Pinpoint the cell where the given text exists, returning its (X, Y) midpoint coordinate. 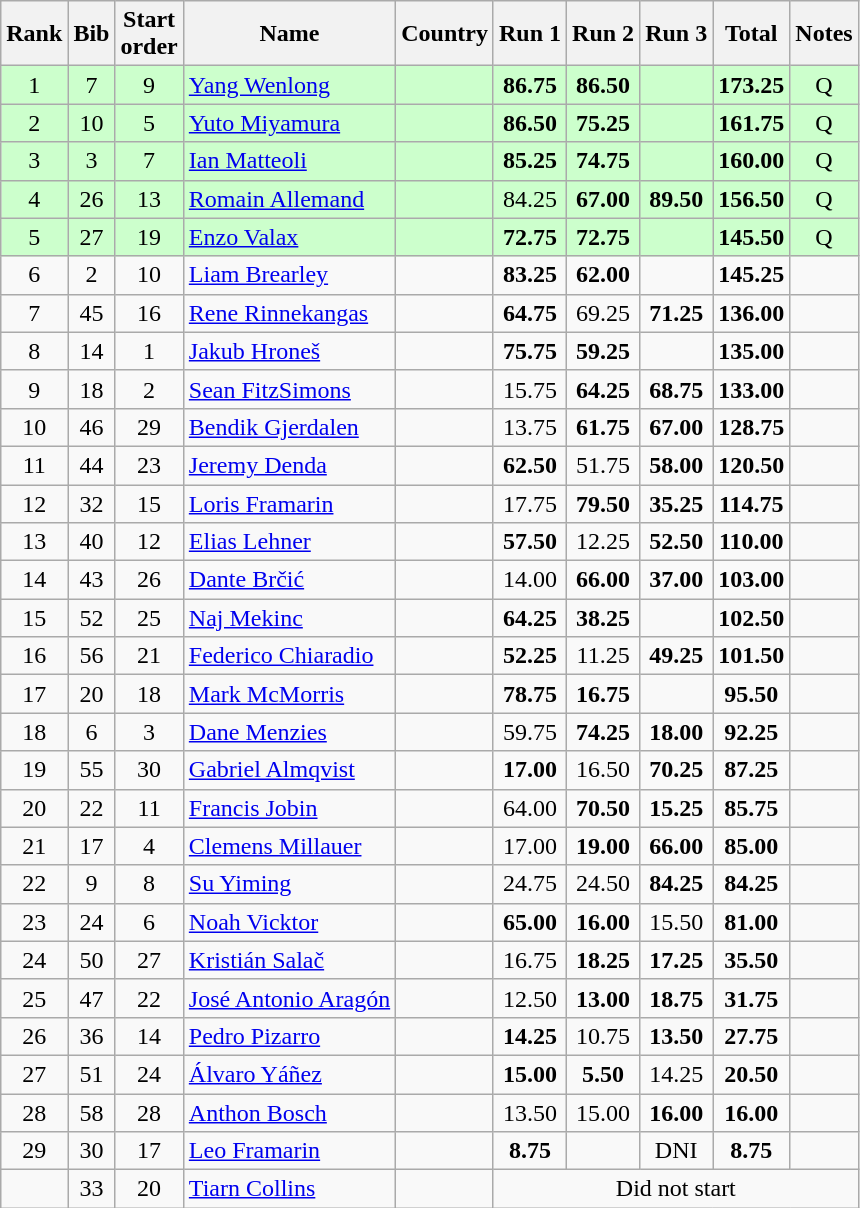
102.50 (752, 618)
50 (92, 960)
Notes (824, 34)
Noah Vicktor (289, 922)
38.25 (604, 618)
Run 3 (676, 34)
Tiarn Collins (289, 1189)
Su Yiming (289, 884)
75.75 (530, 351)
103.00 (752, 580)
Loris Framarin (289, 503)
52.50 (676, 542)
68.75 (676, 389)
12.25 (604, 542)
86.75 (530, 85)
Bendik Gjerdalen (289, 427)
Run 1 (530, 34)
160.00 (752, 161)
Naj Mekinc (289, 618)
95.50 (752, 694)
64.00 (530, 808)
55 (92, 770)
Jeremy Denda (289, 465)
18.00 (676, 732)
27.75 (752, 1036)
13.75 (530, 427)
56 (92, 656)
74.75 (604, 161)
51 (92, 1074)
85.00 (752, 846)
78.75 (530, 694)
47 (92, 998)
Elias Lehner (289, 542)
15.25 (676, 808)
110.00 (752, 542)
Francis Jobin (289, 808)
Kristián Salač (289, 960)
136.00 (752, 313)
52 (92, 618)
43 (92, 580)
24.75 (530, 884)
58.00 (676, 465)
35.25 (676, 503)
Leo Framarin (289, 1151)
75.25 (604, 123)
Startorder (149, 34)
12.50 (530, 998)
Clemens Millauer (289, 846)
70.50 (604, 808)
59.75 (530, 732)
Ian Matteoli (289, 161)
Yuto Miyamura (289, 123)
Liam Brearley (289, 275)
Gabriel Almqvist (289, 770)
11.25 (604, 656)
79.50 (604, 503)
40 (92, 542)
Dante Brčić (289, 580)
133.00 (752, 389)
37.00 (676, 580)
Romain Allemand (289, 199)
33 (92, 1189)
Federico Chiaradio (289, 656)
DNI (676, 1151)
71.25 (676, 313)
114.75 (752, 503)
64.75 (530, 313)
85.75 (752, 808)
Mark McMorris (289, 694)
85.25 (530, 161)
44 (92, 465)
92.25 (752, 732)
161.75 (752, 123)
65.00 (530, 922)
16.50 (604, 770)
57.50 (530, 542)
Yang Wenlong (289, 85)
15.75 (530, 389)
Dane Menzies (289, 732)
156.50 (752, 199)
101.50 (752, 656)
Bib (92, 34)
14.00 (530, 580)
Álvaro Yáñez (289, 1074)
Total (752, 34)
120.50 (752, 465)
70.25 (676, 770)
19.00 (604, 846)
74.25 (604, 732)
20.50 (752, 1074)
Jakub Hroneš (289, 351)
49.25 (676, 656)
83.25 (530, 275)
Did not start (676, 1189)
62.50 (530, 465)
24.50 (604, 884)
36 (92, 1036)
69.25 (604, 313)
61.75 (604, 427)
31.75 (752, 998)
59.25 (604, 351)
173.25 (752, 85)
5.50 (604, 1074)
145.50 (752, 237)
15.50 (676, 922)
Enzo Valax (289, 237)
13.00 (604, 998)
17.25 (676, 960)
Pedro Pizarro (289, 1036)
46 (92, 427)
45 (92, 313)
Rank (34, 34)
52.25 (530, 656)
Anthon Bosch (289, 1113)
18.25 (604, 960)
35.50 (752, 960)
87.25 (752, 770)
58 (92, 1113)
Sean FitzSimons (289, 389)
135.00 (752, 351)
18.75 (676, 998)
Name (289, 34)
128.75 (752, 427)
51.75 (604, 465)
Country (445, 34)
81.00 (752, 922)
José Antonio Aragón (289, 998)
89.50 (676, 199)
Rene Rinnekangas (289, 313)
17.75 (530, 503)
62.00 (604, 275)
10.75 (604, 1036)
32 (92, 503)
Run 2 (604, 34)
145.25 (752, 275)
